Determine the [x, y] coordinate at the center of the cell enclosing the given text.  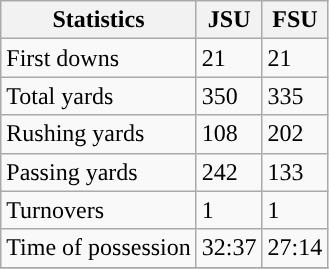
Passing yards [99, 172]
335 [295, 96]
JSU [229, 20]
Turnovers [99, 210]
32:37 [229, 248]
202 [295, 134]
First downs [99, 58]
133 [295, 172]
Statistics [99, 20]
FSU [295, 20]
Rushing yards [99, 134]
Total yards [99, 96]
242 [229, 172]
Time of possession [99, 248]
350 [229, 96]
27:14 [295, 248]
108 [229, 134]
